For the text-containing cell, return its midpoint in [x, y] coordinate format. 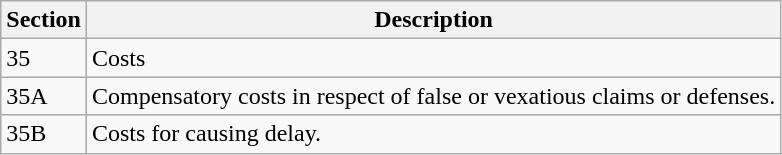
Compensatory costs in respect of false or vexatious claims or defenses. [433, 96]
35B [44, 134]
35 [44, 58]
35A [44, 96]
Description [433, 20]
Section [44, 20]
Costs for causing delay. [433, 134]
Costs [433, 58]
